From the cell containing the given text, extract its center point as (X, Y) coordinate. 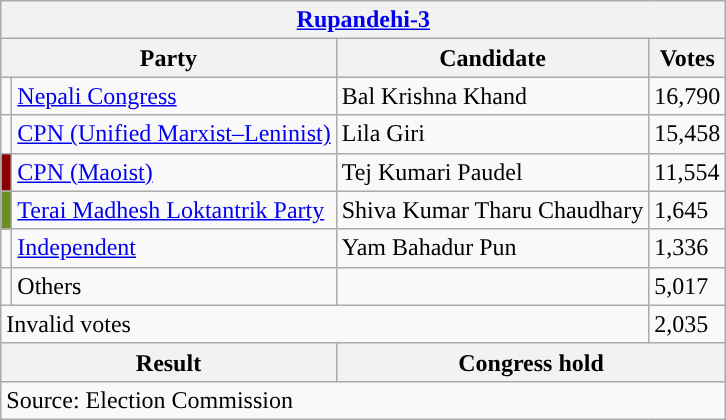
Bal Krishna Khand (492, 96)
1,645 (688, 210)
Invalid votes (325, 324)
Candidate (492, 58)
Result (168, 362)
Others (174, 286)
Lila Giri (492, 134)
Source: Election Commission (364, 400)
Rupandehi-3 (364, 20)
Nepali Congress (174, 96)
15,458 (688, 134)
Terai Madhesh Loktantrik Party (174, 210)
Votes (688, 58)
CPN (Maoist) (174, 172)
CPN (Unified Marxist–Leninist) (174, 134)
5,017 (688, 286)
2,035 (688, 324)
Yam Bahadur Pun (492, 248)
Independent (174, 248)
16,790 (688, 96)
1,336 (688, 248)
11,554 (688, 172)
Congress hold (531, 362)
Shiva Kumar Tharu Chaudhary (492, 210)
Tej Kumari Paudel (492, 172)
Party (168, 58)
